From the cell containing the given text, extract its center point as [x, y] coordinate. 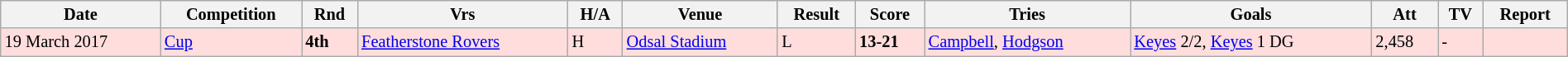
H [595, 42]
Goals [1250, 14]
L [816, 42]
Score [890, 14]
Report [1525, 14]
Att [1405, 14]
Odsal Stadium [700, 42]
4th [329, 42]
- [1460, 42]
H/A [595, 14]
Featherstone Rovers [462, 42]
Vrs [462, 14]
Tries [1027, 14]
Keyes 2/2, Keyes 1 DG [1250, 42]
Campbell, Hodgson [1027, 42]
Result [816, 14]
Cup [231, 42]
Venue [700, 14]
Rnd [329, 14]
13-21 [890, 42]
2,458 [1405, 42]
Date [81, 14]
19 March 2017 [81, 42]
TV [1460, 14]
Competition [231, 14]
